Find where the given text appears and provide that cell's center as (X, Y) coordinate. 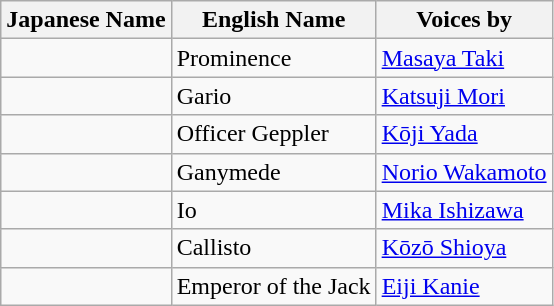
Katsuji Mori (464, 96)
Eiji Kanie (464, 286)
Prominence (274, 58)
Kōji Yada (464, 134)
Mika Ishizawa (464, 210)
English Name (274, 20)
Officer Geppler (274, 134)
Norio Wakamoto (464, 172)
Gario (274, 96)
Emperor of the Jack (274, 286)
Ganymede (274, 172)
Callisto (274, 248)
Io (274, 210)
Voices by (464, 20)
Masaya Taki (464, 58)
Japanese Name (86, 20)
Kōzō Shioya (464, 248)
